Determine the (x, y) coordinate at the center of the cell enclosing the given text.  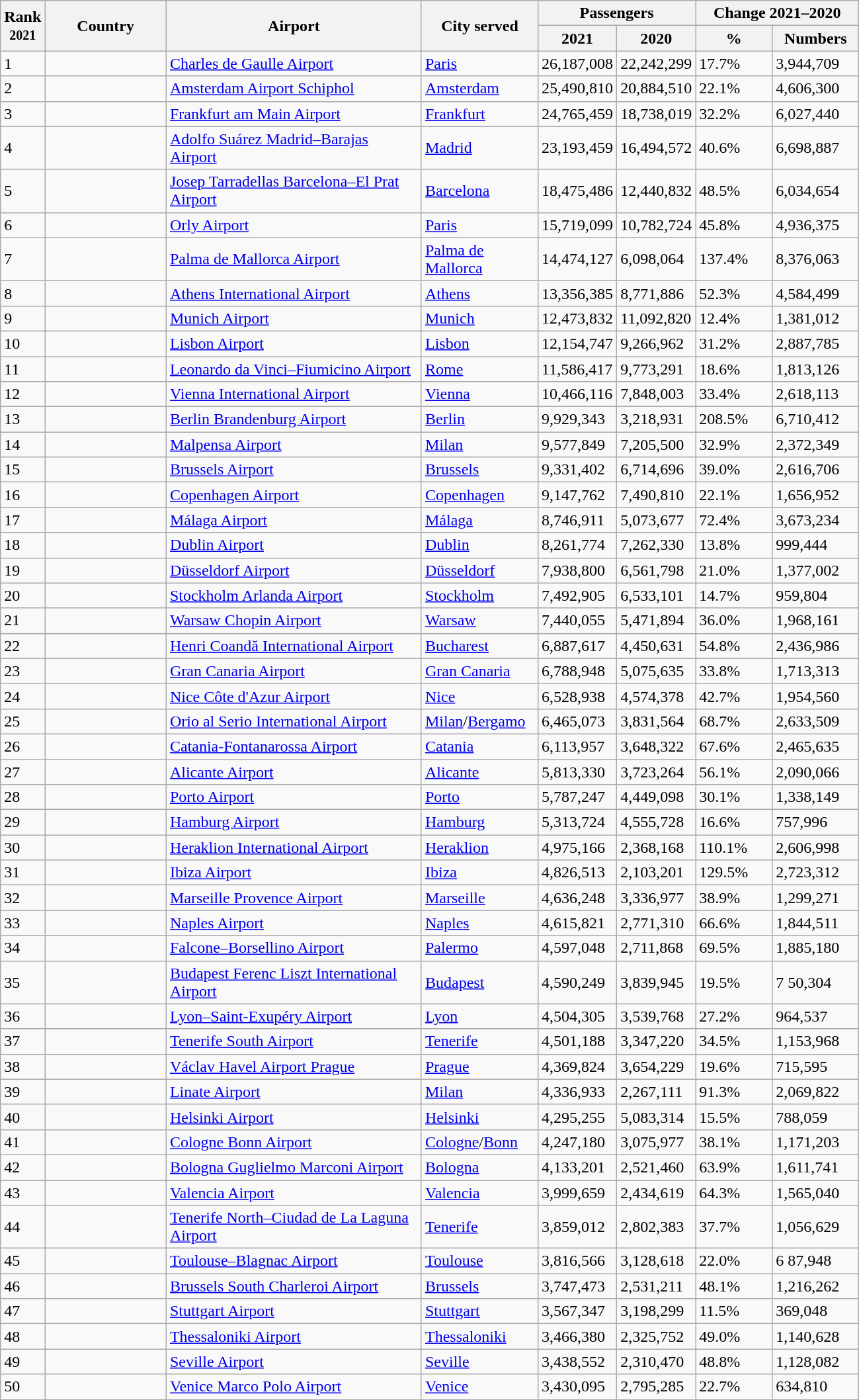
Berlin (479, 419)
5,787,247 (578, 797)
1,216,262 (816, 1286)
42.7% (734, 696)
Tenerife North–Ciudad de La Laguna Airport (294, 1227)
34 (22, 948)
48.5% (734, 191)
Munich Airport (294, 318)
37.7% (734, 1227)
2,618,113 (816, 394)
Brussels South Charleroi Airport (294, 1286)
Nice Côte d'Azur Airport (294, 696)
3,944,709 (816, 64)
10,466,116 (578, 394)
6,698,887 (816, 148)
3,839,945 (656, 982)
634,810 (816, 1387)
22.0% (734, 1261)
4,450,631 (656, 646)
6,561,798 (656, 570)
6,098,064 (656, 259)
Stuttgart (479, 1311)
Palma de Mallorca Airport (294, 259)
18 (22, 545)
1 (22, 64)
3,648,322 (656, 746)
Barcelona (479, 191)
Malpensa Airport (294, 445)
8 (22, 293)
23,193,459 (578, 148)
3,831,564 (656, 721)
2,521,460 (656, 1167)
38 (22, 1067)
11,586,417 (578, 369)
999,444 (816, 545)
Seville (479, 1362)
3,075,977 (656, 1142)
Josep Tarradellas Barcelona–El Prat Airport (294, 191)
27.2% (734, 1016)
3,466,380 (578, 1336)
2,069,822 (816, 1092)
5 (22, 191)
4,336,933 (578, 1092)
35 (22, 982)
5,073,677 (656, 520)
Henri Coandă International Airport (294, 646)
43 (22, 1193)
6 (22, 225)
31 (22, 873)
Dublin Airport (294, 545)
5,813,330 (578, 772)
1,611,741 (816, 1167)
Copenhagen Airport (294, 495)
1,338,149 (816, 797)
Stockholm Arlanda Airport (294, 595)
63.9% (734, 1167)
4,555,728 (656, 822)
Helsinki Airport (294, 1117)
Venice Marco Polo Airport (294, 1387)
6,034,654 (816, 191)
1,299,271 (816, 898)
47 (22, 1311)
30.1% (734, 797)
2020 (656, 38)
15.5% (734, 1117)
18.6% (734, 369)
7,440,055 (578, 621)
3,128,618 (656, 1261)
48.8% (734, 1362)
Milan/Bergamo (479, 721)
5,075,635 (656, 671)
12,440,832 (656, 191)
12,473,832 (578, 318)
2,802,383 (656, 1227)
33 (22, 923)
Charles de Gaulle Airport (294, 64)
Alicante Airport (294, 772)
12.4% (734, 318)
4,504,305 (578, 1016)
3,567,347 (578, 1311)
11,092,820 (656, 318)
25 (22, 721)
Marseille (479, 898)
6,465,073 (578, 721)
3,438,552 (578, 1362)
29 (22, 822)
Leonardo da Vinci–Fiumicino Airport (294, 369)
72.4% (734, 520)
28 (22, 797)
129.5% (734, 873)
Munich (479, 318)
45.8% (734, 225)
Madrid (479, 148)
4,369,824 (578, 1067)
Vienna (479, 394)
715,595 (816, 1067)
Amsterdam (479, 89)
Warsaw Chopin Airport (294, 621)
Falcone–Borsellino Airport (294, 948)
Stuttgart Airport (294, 1311)
Gran Canaria (479, 671)
1,954,560 (816, 696)
4,247,180 (578, 1142)
1,140,628 (816, 1336)
Valencia (479, 1193)
18,475,486 (578, 191)
Václav Havel Airport Prague (294, 1067)
5,083,314 (656, 1117)
36 (22, 1016)
18,738,019 (656, 114)
Málaga (479, 520)
32.2% (734, 114)
Dublin (479, 545)
38.1% (734, 1142)
Rank2021 (22, 26)
2,633,509 (816, 721)
1,377,002 (816, 570)
19.6% (734, 1067)
3,723,264 (656, 772)
6 87,948 (816, 1261)
Porto (479, 797)
22,242,299 (656, 64)
16,494,572 (656, 148)
4 (22, 148)
Bologna (479, 1167)
21 (22, 621)
Rome (479, 369)
22 (22, 646)
45 (22, 1261)
8,771,886 (656, 293)
Linate Airport (294, 1092)
Helsinki (479, 1117)
Ibiza (479, 873)
3,218,931 (656, 419)
14 (22, 445)
Orio al Serio International Airport (294, 721)
Düsseldorf Airport (294, 570)
20,884,510 (656, 89)
369,048 (816, 1311)
6,113,957 (578, 746)
1,153,968 (816, 1041)
48.1% (734, 1286)
3,347,220 (656, 1041)
10 (22, 343)
16.6% (734, 822)
Cologne Bonn Airport (294, 1142)
Palermo (479, 948)
8,376,063 (816, 259)
Lyon–Saint-Exupéry Airport (294, 1016)
3,336,977 (656, 898)
3 (22, 114)
13.8% (734, 545)
757,996 (816, 822)
2,267,111 (656, 1092)
3,654,229 (656, 1067)
Tenerife South Airport (294, 1041)
7,262,330 (656, 545)
30 (22, 848)
Numbers (816, 38)
3,816,566 (578, 1261)
2,325,752 (656, 1336)
2,531,211 (656, 1286)
17 (22, 520)
Budapest (479, 982)
17.7% (734, 64)
1,844,511 (816, 923)
7,938,800 (578, 570)
137.4% (734, 259)
City served (479, 26)
Budapest Ferenc Liszt International Airport (294, 982)
Prague (479, 1067)
Passengers (617, 13)
16 (22, 495)
4,615,821 (578, 923)
9,266,962 (656, 343)
14,474,127 (578, 259)
24,765,459 (578, 114)
6,714,696 (656, 470)
67.6% (734, 746)
2,372,349 (816, 445)
Lyon (479, 1016)
2,616,706 (816, 470)
Frankfurt (479, 114)
26,187,008 (578, 64)
37 (22, 1041)
Düsseldorf (479, 570)
4,574,378 (656, 696)
9,577,849 (578, 445)
5,471,894 (656, 621)
2,606,998 (816, 848)
Málaga Airport (294, 520)
2,436,986 (816, 646)
39 (22, 1092)
10,782,724 (656, 225)
54.8% (734, 646)
3,999,659 (578, 1193)
Adolfo Suárez Madrid–Barajas Airport (294, 148)
9 (22, 318)
7,205,500 (656, 445)
2,711,868 (656, 948)
1,565,040 (816, 1193)
7,492,905 (578, 595)
1,056,629 (816, 1227)
9,773,291 (656, 369)
Lisbon Airport (294, 343)
19.5% (734, 982)
9,331,402 (578, 470)
4,826,513 (578, 873)
14.7% (734, 595)
7,490,810 (656, 495)
2,090,066 (816, 772)
34.5% (734, 1041)
4,295,255 (578, 1117)
7 (22, 259)
110.1% (734, 848)
Heraklion (479, 848)
22.7% (734, 1387)
1,968,161 (816, 621)
13 (22, 419)
1,171,203 (816, 1142)
Vienna International Airport (294, 394)
44 (22, 1227)
39.0% (734, 470)
Nice (479, 696)
Palma de Mallorca (479, 259)
Country (106, 26)
3,859,012 (578, 1227)
49.0% (734, 1336)
13,356,385 (578, 293)
8,746,911 (578, 520)
Frankfurt am Main Airport (294, 114)
Athens (479, 293)
40.6% (734, 148)
9,929,343 (578, 419)
1,128,082 (816, 1362)
12 (22, 394)
2,771,310 (656, 923)
2021 (578, 38)
Athens International Airport (294, 293)
69.5% (734, 948)
24 (22, 696)
40 (22, 1117)
49 (22, 1362)
5,313,724 (578, 822)
64.3% (734, 1193)
Toulouse–Blagnac Airport (294, 1261)
Naples Airport (294, 923)
15 (22, 470)
11.5% (734, 1311)
2 (22, 89)
Marseille Provence Airport (294, 898)
Seville Airport (294, 1362)
3,430,095 (578, 1387)
48 (22, 1336)
1,813,126 (816, 369)
2,434,619 (656, 1193)
33.4% (734, 394)
Bologna Guglielmo Marconi Airport (294, 1167)
8,261,774 (578, 545)
42 (22, 1167)
4,584,499 (816, 293)
Ibiza Airport (294, 873)
Porto Airport (294, 797)
3,673,234 (816, 520)
Thessaloniki (479, 1336)
2,103,201 (656, 873)
Brussels Airport (294, 470)
7 50,304 (816, 982)
2,368,168 (656, 848)
Catania-Fontanarossa Airport (294, 746)
Stockholm (479, 595)
Alicante (479, 772)
3,539,768 (656, 1016)
2,465,635 (816, 746)
1,713,313 (816, 671)
Change 2021–2020 (778, 13)
Lisbon (479, 343)
Amsterdam Airport Schiphol (294, 89)
2,887,785 (816, 343)
2,723,312 (816, 873)
15,719,099 (578, 225)
Heraklion International Airport (294, 848)
31.2% (734, 343)
6,710,412 (816, 419)
4,636,248 (578, 898)
4,975,166 (578, 848)
Catania (479, 746)
36.0% (734, 621)
7,848,003 (656, 394)
Toulouse (479, 1261)
788,059 (816, 1117)
Thessaloniki Airport (294, 1336)
Airport (294, 26)
20 (22, 595)
26 (22, 746)
Hamburg (479, 822)
Berlin Brandenburg Airport (294, 419)
6,788,948 (578, 671)
4,133,201 (578, 1167)
12,154,747 (578, 343)
6,027,440 (816, 114)
6,887,617 (578, 646)
Hamburg Airport (294, 822)
91.3% (734, 1092)
3,747,473 (578, 1286)
11 (22, 369)
964,537 (816, 1016)
4,606,300 (816, 89)
4,597,048 (578, 948)
Naples (479, 923)
Cologne/Bonn (479, 1142)
46 (22, 1286)
52.3% (734, 293)
Gran Canaria Airport (294, 671)
25,490,810 (578, 89)
3,198,299 (656, 1311)
9,147,762 (578, 495)
23 (22, 671)
4,590,249 (578, 982)
41 (22, 1142)
4,501,188 (578, 1041)
1,885,180 (816, 948)
66.6% (734, 923)
Valencia Airport (294, 1193)
1,656,952 (816, 495)
21.0% (734, 570)
1,381,012 (816, 318)
27 (22, 772)
50 (22, 1387)
4,449,098 (656, 797)
2,795,285 (656, 1387)
32.9% (734, 445)
38.9% (734, 898)
Warsaw (479, 621)
Bucharest (479, 646)
4,936,375 (816, 225)
Orly Airport (294, 225)
Venice (479, 1387)
208.5% (734, 419)
6,533,101 (656, 595)
68.7% (734, 721)
33.8% (734, 671)
959,804 (816, 595)
Copenhagen (479, 495)
% (734, 38)
2,310,470 (656, 1362)
6,528,938 (578, 696)
19 (22, 570)
32 (22, 898)
56.1% (734, 772)
